From the cell containing the given text, extract its center point as [X, Y] coordinate. 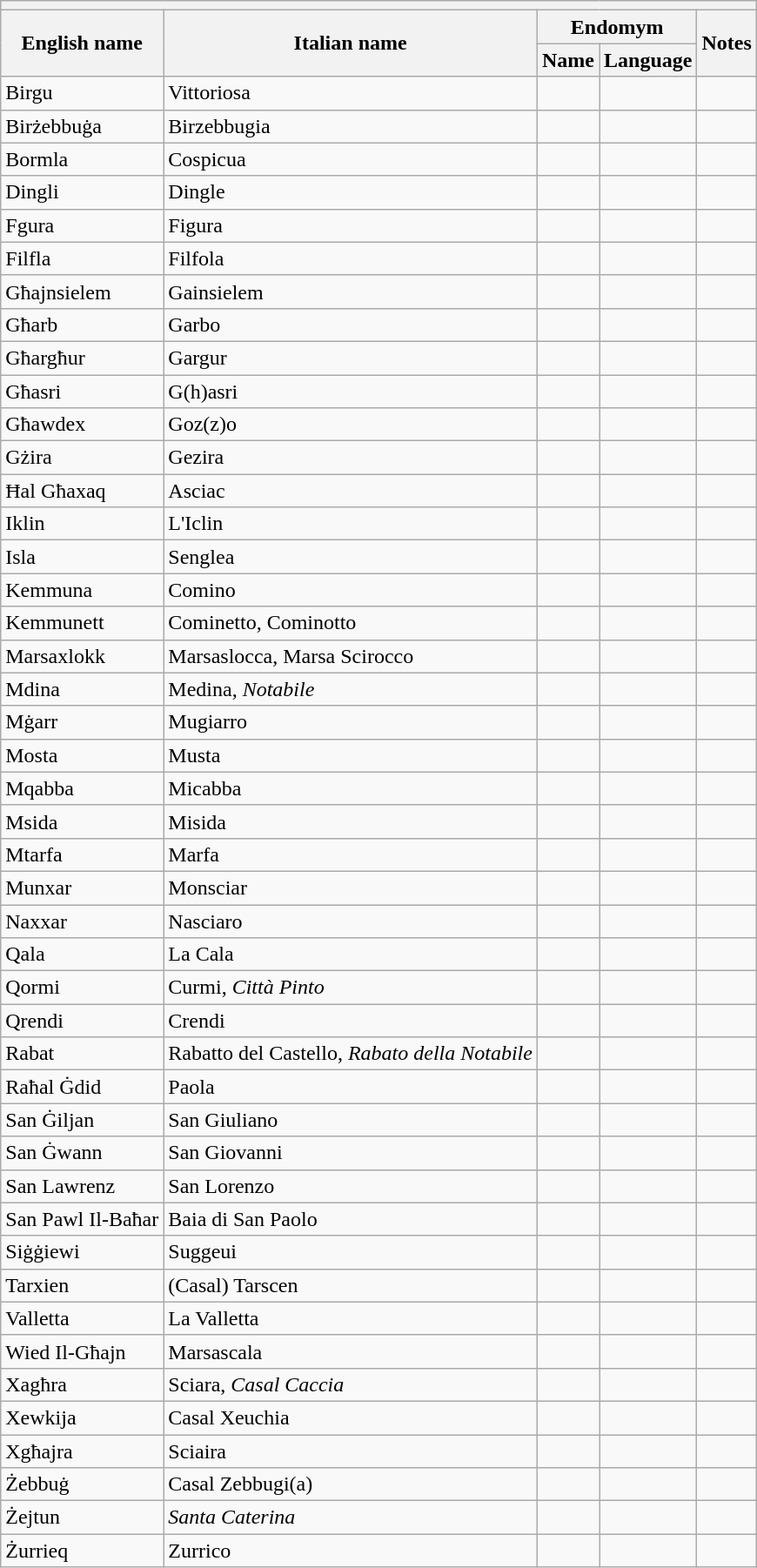
Iklin [82, 524]
English name [82, 44]
Cominetto, Cominotto [351, 623]
Kemmunett [82, 623]
Mosta [82, 755]
Bormla [82, 159]
Gżira [82, 458]
Italian name [351, 44]
Mqabba [82, 788]
Casal Zebbugi(a) [351, 1484]
San Lawrenz [82, 1186]
Rabat [82, 1054]
Monsciar [351, 888]
San Ġwann [82, 1153]
Marsaslocca, Marsa Scirocco [351, 656]
Zurrico [351, 1551]
Żejtun [82, 1518]
(Casal) Tarscen [351, 1285]
Notes [727, 44]
Paola [351, 1087]
Asciac [351, 491]
Gargur [351, 358]
Għawdex [82, 425]
Birzebbugia [351, 126]
Żurrieq [82, 1551]
G(h)asri [351, 391]
Language [647, 60]
Wied Il-Għajn [82, 1351]
Tarxien [82, 1285]
Nasciaro [351, 921]
Valletta [82, 1318]
Gezira [351, 458]
Birżebbuġa [82, 126]
Birgu [82, 93]
Dingle [351, 192]
Misida [351, 821]
Filfola [351, 258]
Għajnsielem [82, 291]
Garbo [351, 325]
Santa Caterina [351, 1518]
Mġarr [82, 722]
Baia di San Paolo [351, 1219]
Isla [82, 557]
La Valletta [351, 1318]
Żebbuġ [82, 1484]
Qala [82, 955]
Gainsielem [351, 291]
Vittoriosa [351, 93]
Micabba [351, 788]
San Lorenzo [351, 1186]
Curmi, Città Pinto [351, 988]
Endomym [616, 27]
Dingli [82, 192]
San Giuliano [351, 1120]
Sciara, Casal Caccia [351, 1384]
Xewkija [82, 1417]
Marsascala [351, 1351]
Raħal Ġdid [82, 1087]
L'Iclin [351, 524]
San Ġiljan [82, 1120]
Ħal Għaxaq [82, 491]
Goz(z)o [351, 425]
Naxxar [82, 921]
Rabatto del Castello, Rabato della Notabile [351, 1054]
Name [567, 60]
Kemmuna [82, 590]
Marsaxlokk [82, 656]
Cospicua [351, 159]
Għasri [82, 391]
Għarb [82, 325]
Sciaira [351, 1451]
Filfla [82, 258]
Musta [351, 755]
Senglea [351, 557]
Fgura [82, 225]
Marfa [351, 854]
Medina, Notabile [351, 689]
San Pawl Il-Baħar [82, 1219]
Mdina [82, 689]
Suggeui [351, 1252]
Għargħur [82, 358]
Qrendi [82, 1021]
Crendi [351, 1021]
Msida [82, 821]
Xgħajra [82, 1451]
Siġġiewi [82, 1252]
Xagħra [82, 1384]
La Cala [351, 955]
Mtarfa [82, 854]
Mugiarro [351, 722]
Munxar [82, 888]
San Giovanni [351, 1153]
Casal Xeuchia [351, 1417]
Figura [351, 225]
Qormi [82, 988]
Comino [351, 590]
